Capture the cell that displays the provided text and extract its (X, Y) central coordinate. 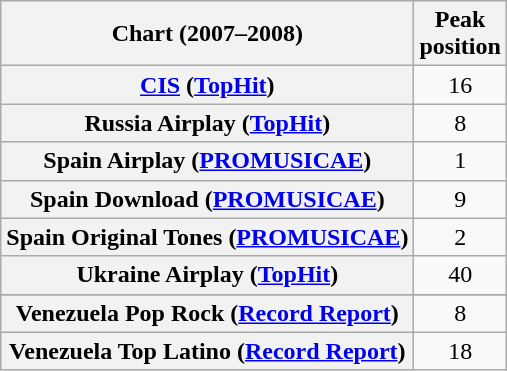
Peakposition (460, 34)
40 (460, 275)
Russia Airplay (TopHit) (208, 123)
18 (460, 351)
Spain Airplay (PROMUSICAE) (208, 161)
Spain Download (PROMUSICAE) (208, 199)
Venezuela Top Latino (Record Report) (208, 351)
Ukraine Airplay (TopHit) (208, 275)
Venezuela Pop Rock (Record Report) (208, 313)
Spain Original Tones (PROMUSICAE) (208, 237)
16 (460, 85)
9 (460, 199)
2 (460, 237)
Chart (2007–2008) (208, 34)
CIS (TopHit) (208, 85)
1 (460, 161)
